Scan for the cell matching the given text and deliver its (x, y) coordinate at center. 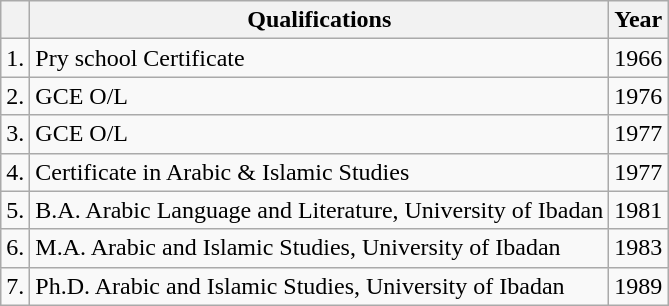
2. (16, 96)
1. (16, 58)
1989 (638, 286)
3. (16, 134)
5. (16, 210)
Ph.D. Arabic and Islamic Studies, University of Ibadan (320, 286)
4. (16, 172)
1983 (638, 248)
Certificate in Arabic & Islamic Studies (320, 172)
M.A. Arabic and Islamic Studies, University of Ibadan (320, 248)
B.A. Arabic Language and Literature, University of Ibadan (320, 210)
7. (16, 286)
Pry school Certificate (320, 58)
6. (16, 248)
1966 (638, 58)
1981 (638, 210)
1976 (638, 96)
Year (638, 20)
Qualifications (320, 20)
